Return the (x, y) coordinate for the center point of the cell that contains the specified text.  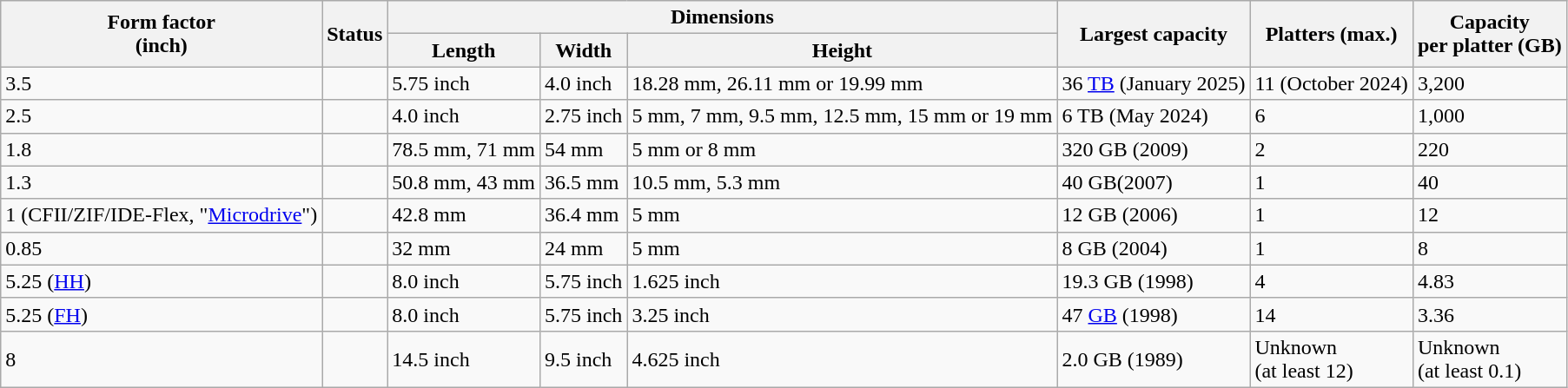
3.5 (162, 83)
4 (1331, 281)
1.625 inch (843, 281)
50.8 mm, 43 mm (464, 182)
0.85 (162, 248)
4.625 inch (843, 359)
5 mm or 8 mm (843, 149)
2 (1331, 149)
220 (1489, 149)
54 mm (584, 149)
6 TB (May 2024) (1154, 116)
19.3 GB (1998) (1154, 281)
4.83 (1489, 281)
3,200 (1489, 83)
2.75 inch (584, 116)
320 GB (2009) (1154, 149)
14.5 inch (464, 359)
Largest capacity (1154, 34)
12 GB (2006) (1154, 215)
Unknown(at least 0.1) (1489, 359)
40 (1489, 182)
1 (CFII/ZIF/IDE-Flex, "Microdrive") (162, 215)
78.5 mm, 71 mm (464, 149)
2.0 GB (1989) (1154, 359)
10.5 mm, 5.3 mm (843, 182)
Unknown(at least 12) (1331, 359)
3.25 inch (843, 314)
5 mm, 7 mm, 9.5 mm, 12.5 mm, 15 mm or 19 mm (843, 116)
11 (October 2024) (1331, 83)
14 (1331, 314)
6 (1331, 116)
Width (584, 50)
40 GB(2007) (1154, 182)
Capacityper platter (GB) (1489, 34)
Height (843, 50)
Status (354, 34)
1.8 (162, 149)
42.8 mm (464, 215)
36 TB (January 2025) (1154, 83)
5.25 (HH) (162, 281)
5.25 (FH) (162, 314)
47 GB (1998) (1154, 314)
Form factor(inch) (162, 34)
18.28 mm, 26.11 mm or 19.99 mm (843, 83)
12 (1489, 215)
32 mm (464, 248)
3.36 (1489, 314)
2.5 (162, 116)
1.3 (162, 182)
Length (464, 50)
1,000 (1489, 116)
9.5 inch (584, 359)
8 GB (2004) (1154, 248)
36.4 mm (584, 215)
36.5 mm (584, 182)
Platters (max.) (1331, 34)
24 mm (584, 248)
Dimensions (723, 17)
